Search for the cell housing the specified text and yield its (X, Y) center coordinate. 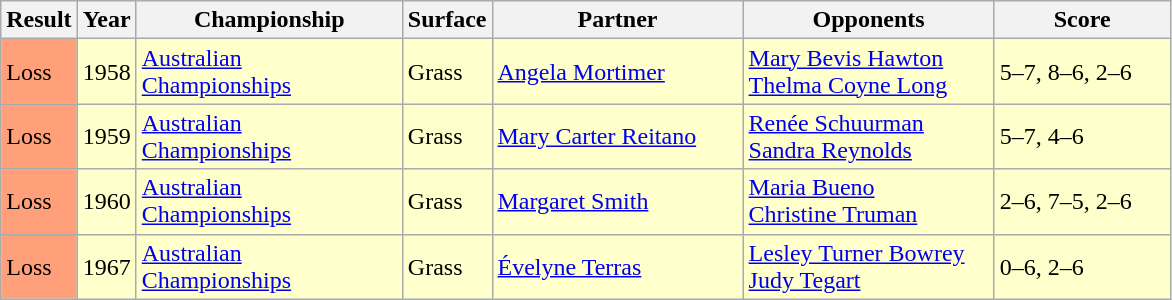
Angela Mortimer (618, 72)
0–6, 2–6 (1082, 266)
Partner (618, 20)
Maria Bueno Christine Truman (868, 202)
Championship (269, 20)
Year (106, 20)
5–7, 8–6, 2–6 (1082, 72)
Result (39, 20)
5–7, 4–6 (1082, 136)
Margaret Smith (618, 202)
Surface (447, 20)
2–6, 7–5, 2–6 (1082, 202)
1958 (106, 72)
Lesley Turner Bowrey Judy Tegart (868, 266)
1959 (106, 136)
Opponents (868, 20)
Évelyne Terras (618, 266)
Mary Carter Reitano (618, 136)
Mary Bevis Hawton Thelma Coyne Long (868, 72)
Renée Schuurman Sandra Reynolds (868, 136)
1960 (106, 202)
1967 (106, 266)
Score (1082, 20)
